Capture the cell that displays the provided text and extract its [x, y] central coordinate. 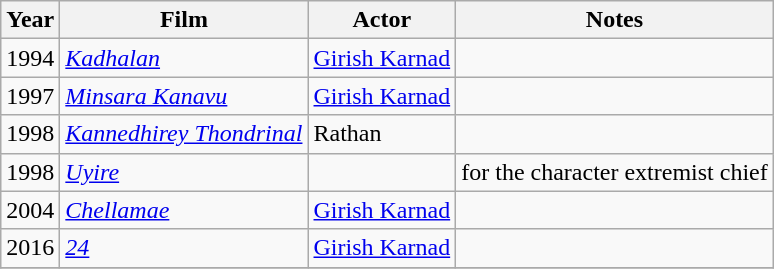
Film [184, 20]
for the character extremist chief [615, 172]
Actor [382, 20]
Uyire [184, 172]
24 [184, 248]
1997 [30, 96]
Minsara Kanavu [184, 96]
2004 [30, 210]
Year [30, 20]
Kannedhirey Thondrinal [184, 134]
Rathan [382, 134]
Chellamae [184, 210]
Kadhalan [184, 58]
1994 [30, 58]
2016 [30, 248]
Notes [615, 20]
